Search for the cell housing the specified text and yield its (X, Y) center coordinate. 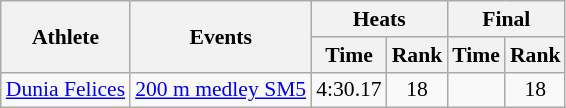
Heats (379, 19)
4:30.17 (348, 90)
Final (506, 19)
Dunia Felices (66, 90)
200 m medley SM5 (220, 90)
Athlete (66, 36)
Events (220, 36)
